Locate the cell with the specified text and output its [X, Y] center coordinate. 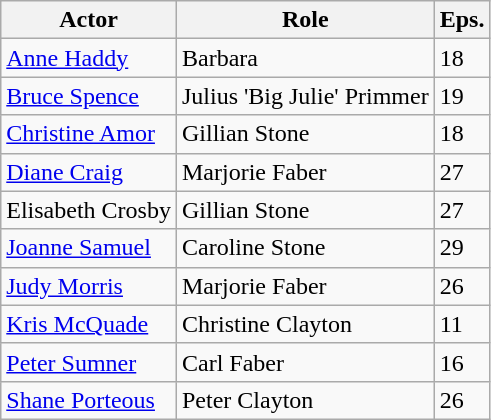
Elisabeth Crosby [89, 210]
Julius 'Big Julie' Primmer [305, 96]
Shane Porteous [89, 400]
Diane Craig [89, 172]
Judy Morris [89, 286]
Eps. [462, 20]
Peter Clayton [305, 400]
Barbara [305, 58]
Actor [89, 20]
Joanne Samuel [89, 248]
Caroline Stone [305, 248]
Role [305, 20]
Bruce Spence [89, 96]
Christine Amor [89, 134]
Peter Sumner [89, 362]
16 [462, 362]
19 [462, 96]
29 [462, 248]
Carl Faber [305, 362]
Kris McQuade [89, 324]
Anne Haddy [89, 58]
11 [462, 324]
Christine Clayton [305, 324]
